Search for the cell housing the specified text and yield its [X, Y] center coordinate. 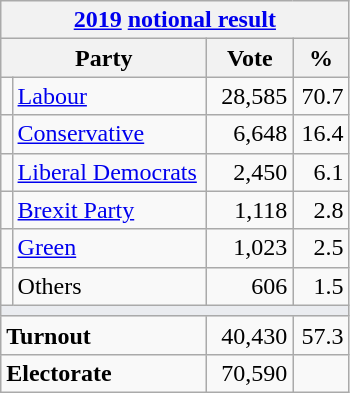
Turnout [104, 335]
28,585 [250, 96]
6.1 [321, 172]
Vote [250, 58]
Conservative [110, 134]
2,450 [250, 172]
Brexit Party [110, 210]
2019 notional result [175, 20]
Others [110, 286]
Labour [110, 96]
Electorate [104, 373]
70,590 [250, 373]
16.4 [321, 134]
Party [104, 58]
40,430 [250, 335]
Liberal Democrats [110, 172]
2.8 [321, 210]
70.7 [321, 96]
1,118 [250, 210]
2.5 [321, 248]
Green [110, 248]
6,648 [250, 134]
1,023 [250, 248]
1.5 [321, 286]
606 [250, 286]
% [321, 58]
57.3 [321, 335]
